Locate the cell with the specified text and output its [X, Y] center coordinate. 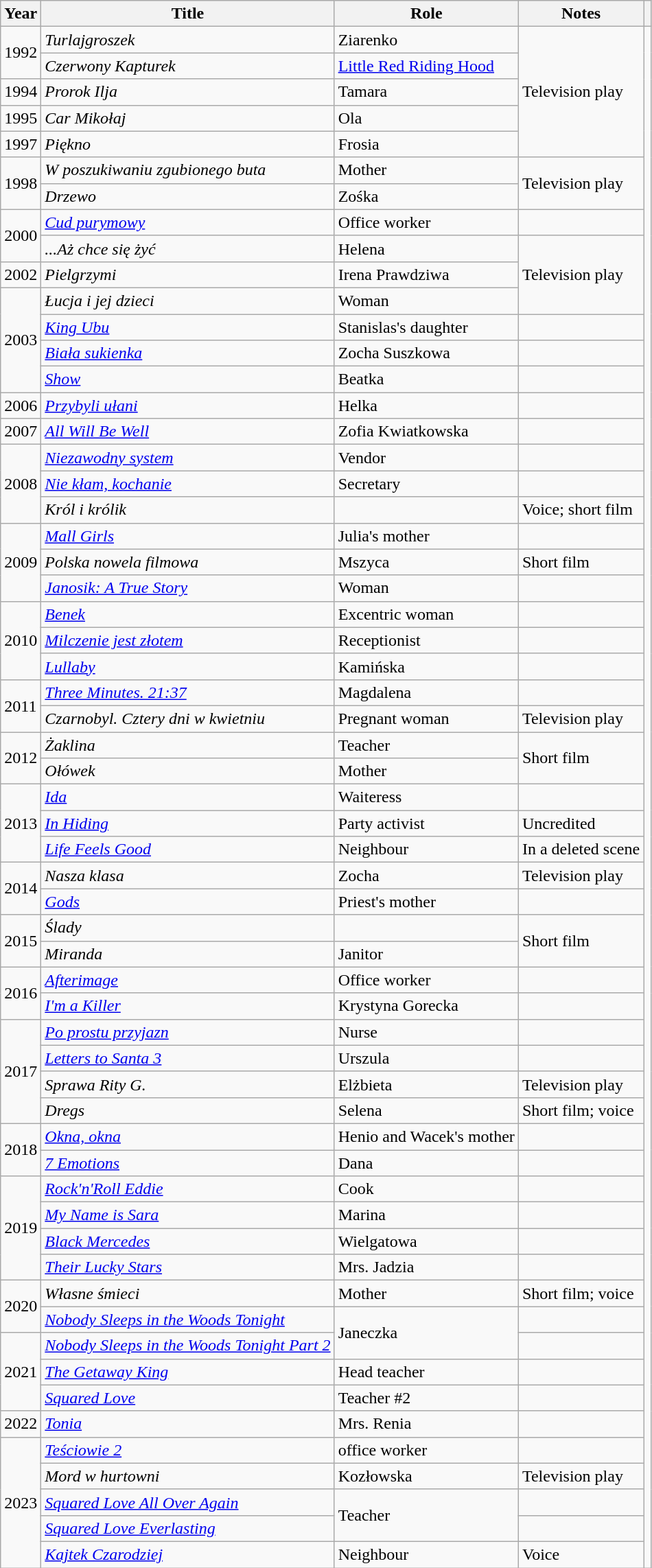
Ołówek [188, 771]
Krystyna Gorecka [426, 1006]
2020 [21, 1307]
Uncredited [581, 823]
Własne śmieci [188, 1294]
Gods [188, 902]
Cud purymowy [188, 222]
Okna, okna [188, 1136]
2023 [21, 1502]
Niezawodny system [188, 458]
Helka [426, 406]
Ida [188, 797]
2018 [21, 1149]
Zofia Kwiatkowska [426, 432]
2017 [21, 1071]
Ola [426, 118]
Kajtek Czarodziej [188, 1554]
Nie kłam, kochanie [188, 484]
Life Feels Good [188, 850]
Kamińska [426, 666]
Rock'n'Roll Eddie [188, 1189]
Role [426, 14]
2002 [21, 274]
Zocha Suszkowa [426, 353]
Notes [581, 14]
W poszukiwaniu zgubionego buta [188, 170]
Dregs [188, 1110]
Król i królik [188, 510]
Marina [426, 1215]
Letters to Santa 3 [188, 1058]
Beatka [426, 379]
Czerwony Kapturek [188, 66]
All Will Be Well [188, 432]
Squared Love Everlasting [188, 1528]
Show [188, 379]
Polska nowela filmowa [188, 562]
Irena Prawdziwa [426, 274]
Czarnobyl. Cztery dni w kwietniu [188, 718]
Waiteress [426, 797]
Janitor [426, 954]
Nobody Sleeps in the Woods Tonight Part 2 [188, 1346]
1998 [21, 183]
My Name is Sara [188, 1215]
I'm a Killer [188, 1006]
1995 [21, 118]
1992 [21, 53]
Car Mikołaj [188, 118]
Party activist [426, 823]
Helena [426, 248]
Biała sukienka [188, 353]
Dana [426, 1163]
2008 [21, 484]
Łucja i jej dzieci [188, 301]
Nobody Sleeps in the Woods Tonight [188, 1320]
Teściowie 2 [188, 1450]
1997 [21, 144]
Sprawa Rity G. [188, 1084]
Przybyli ułani [188, 406]
7 Emotions [188, 1163]
Wielgatowa [426, 1241]
Zośka [426, 196]
Ślady [188, 928]
2011 [21, 705]
Nurse [426, 1032]
Squared Love All Over Again [188, 1502]
Drzewo [188, 196]
Żaklina [188, 745]
Their Lucky Stars [188, 1267]
2013 [21, 823]
2015 [21, 941]
Frosia [426, 144]
Milczenie jest złotem [188, 640]
2003 [21, 340]
Tonia [188, 1424]
The Getaway King [188, 1372]
2006 [21, 406]
Pielgrzymi [188, 274]
Stanislas's daughter [426, 327]
Excentric woman [426, 614]
Teacher #2 [426, 1398]
In Hiding [188, 823]
Elżbieta [426, 1084]
Little Red Riding Hood [426, 66]
Benek [188, 614]
Mszyca [426, 562]
In a deleted scene [581, 850]
...Aż chce się żyć [188, 248]
Mrs. Renia [426, 1424]
Piękno [188, 144]
Title [188, 14]
2010 [21, 640]
Squared Love [188, 1398]
Receptionist [426, 640]
Three Minutes. 21:37 [188, 692]
Mord w hurtowni [188, 1476]
Magdalena [426, 692]
Prorok Ilja [188, 92]
Priest's mother [426, 902]
Turlajgroszek [188, 40]
2019 [21, 1228]
Urszula [426, 1058]
2016 [21, 993]
Julia's mother [426, 536]
2007 [21, 432]
Vendor [426, 458]
Voice [581, 1554]
Selena [426, 1110]
2012 [21, 758]
Miranda [188, 954]
1994 [21, 92]
Po prostu przyjazn [188, 1032]
2022 [21, 1424]
2014 [21, 889]
2009 [21, 562]
King Ubu [188, 327]
Voice; short film [581, 510]
Kozłowska [426, 1476]
Secretary [426, 484]
Janosik: A True Story [188, 588]
Janeczka [426, 1333]
Zocha [426, 876]
Head teacher [426, 1372]
Afterimage [188, 980]
Mall Girls [188, 536]
Cook [426, 1189]
office worker [426, 1450]
Nasza klasa [188, 876]
Year [21, 14]
Tamara [426, 92]
Ziarenko [426, 40]
Pregnant woman [426, 718]
2021 [21, 1372]
Mrs. Jadzia [426, 1267]
2000 [21, 235]
Henio and Wacek's mother [426, 1136]
Black Mercedes [188, 1241]
Lullaby [188, 666]
